Extract the (x, y) coordinate from the center of the cell holding the provided text.  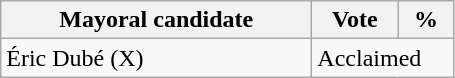
Mayoral candidate (156, 20)
% (426, 20)
Acclaimed (383, 58)
Éric Dubé (X) (156, 58)
Vote (355, 20)
